Identify which cell holds the provided text, then report its [x, y] central coordinate. 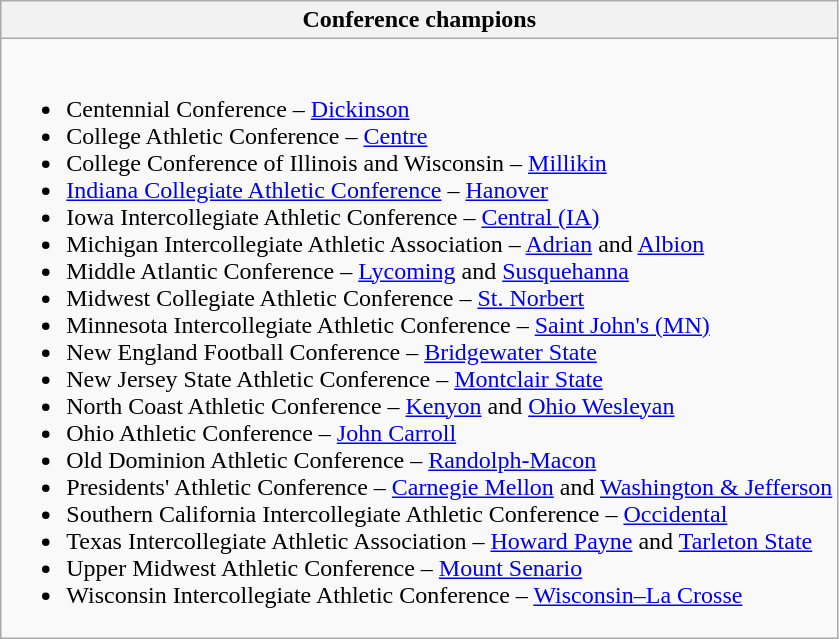
Conference champions [420, 20]
